Extract the (x, y) coordinate from the center of the cell holding the provided text.  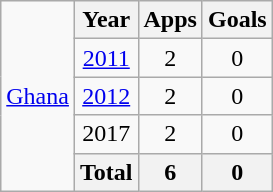
Ghana (38, 96)
Apps (170, 20)
2012 (106, 96)
2017 (106, 134)
Goals (237, 20)
6 (170, 172)
Total (106, 172)
2011 (106, 58)
Year (106, 20)
